Output the [X, Y] coordinate of the center of the cell containing the given text.  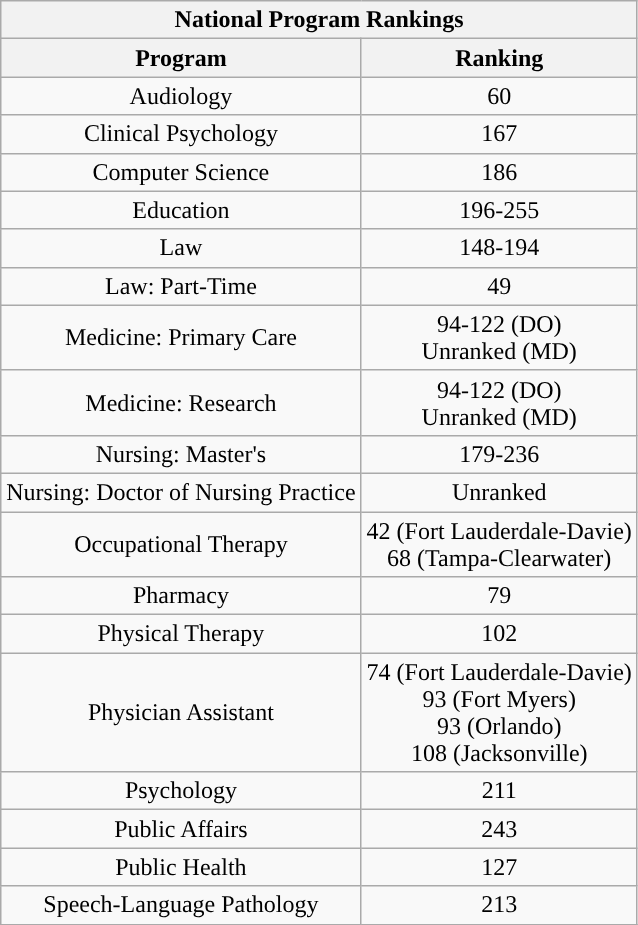
167 [499, 134]
Nursing: Master's [181, 454]
Medicine: Primary Care [181, 338]
Ranking [499, 58]
Public Health [181, 867]
127 [499, 867]
Audiology [181, 96]
Nursing: Doctor of Nursing Practice [181, 492]
49 [499, 286]
Education [181, 210]
186 [499, 172]
Computer Science [181, 172]
Unranked [499, 492]
Public Affairs [181, 829]
243 [499, 829]
Program [181, 58]
Law [181, 248]
179-236 [499, 454]
42 (Fort Lauderdale-Davie)68 (Tampa-Clearwater) [499, 544]
Law: Part-Time [181, 286]
Physical Therapy [181, 634]
74 (Fort Lauderdale-Davie)93 (Fort Myers)93 (Orlando)108 (Jacksonville) [499, 712]
Occupational Therapy [181, 544]
60 [499, 96]
Pharmacy [181, 596]
79 [499, 596]
Physician Assistant [181, 712]
213 [499, 905]
196-255 [499, 210]
Psychology [181, 791]
148-194 [499, 248]
211 [499, 791]
Medicine: Research [181, 402]
National Program Rankings [320, 20]
Speech-Language Pathology [181, 905]
Clinical Psychology [181, 134]
102 [499, 634]
